Output the [x, y] coordinate of the center of the cell containing the given text.  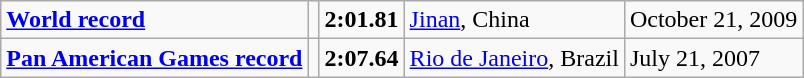
July 21, 2007 [713, 58]
World record [154, 20]
2:07.64 [362, 58]
Jinan, China [514, 20]
Pan American Games record [154, 58]
Rio de Janeiro, Brazil [514, 58]
October 21, 2009 [713, 20]
2:01.81 [362, 20]
